Capture the cell that displays the provided text and extract its [X, Y] central coordinate. 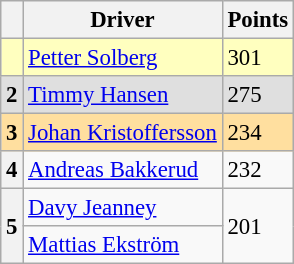
Andreas Bakkerud [122, 170]
Johan Kristoffersson [122, 133]
Timmy Hansen [122, 95]
Points [258, 20]
232 [258, 170]
201 [258, 226]
3 [12, 133]
Mattias Ekström [122, 245]
234 [258, 133]
5 [12, 226]
275 [258, 95]
2 [12, 95]
4 [12, 170]
Davy Jeanney [122, 208]
Petter Solberg [122, 58]
Driver [122, 20]
301 [258, 58]
